Return the [X, Y] coordinate for the center point of the cell that contains the specified text.  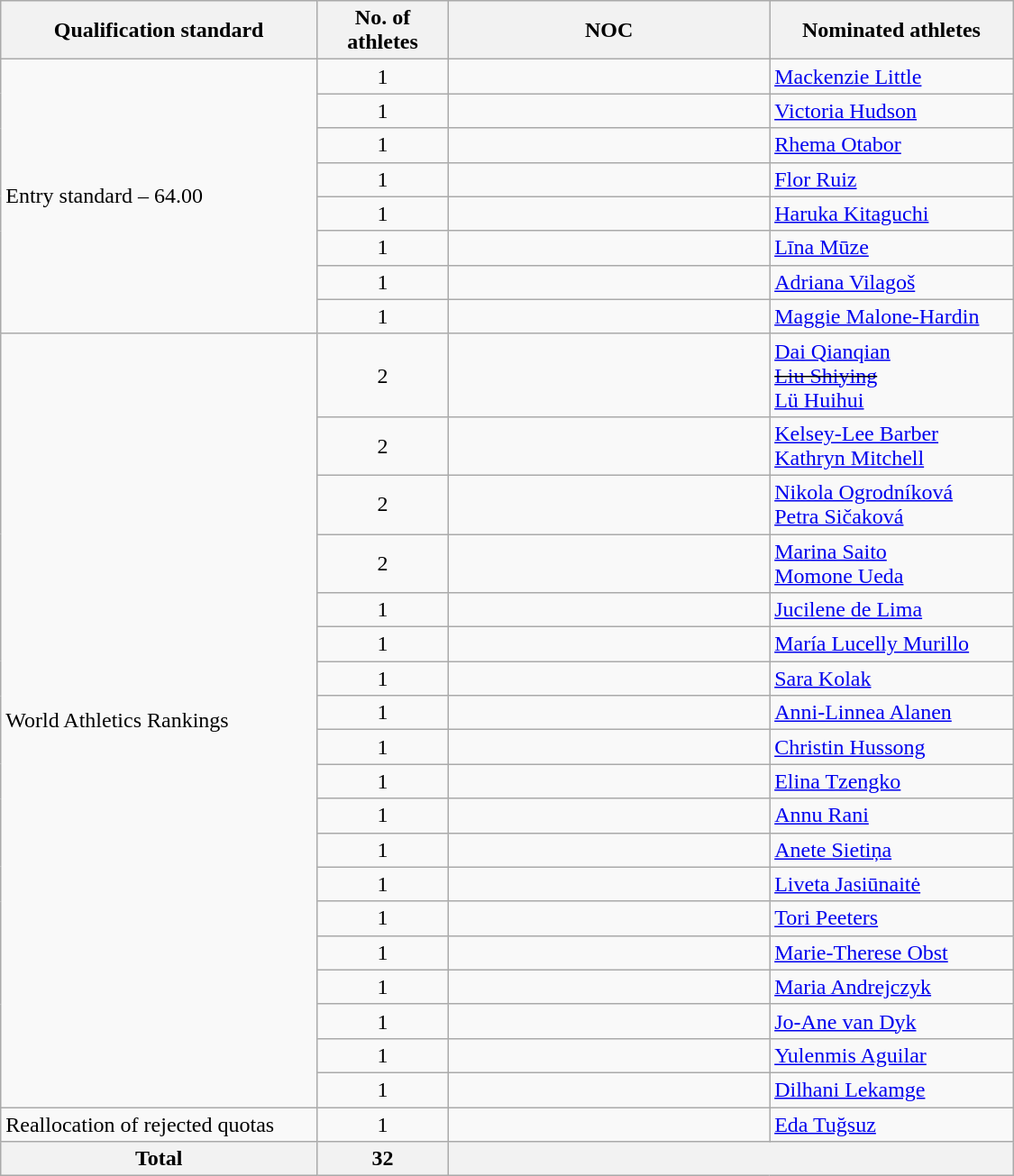
Maria Andrejczyk [892, 987]
Flor Ruiz [892, 179]
Total [159, 1159]
Marina SaitoMomone Ueda [892, 562]
Qualification standard [159, 31]
Victoria Hudson [892, 111]
Jucilene de Lima [892, 610]
Sara Kolak [892, 679]
Nikola OgrodníkováPetra Sičaková [892, 505]
Marie-Therese Obst [892, 953]
Adriana Vilagoš [892, 282]
Eda Tuğsuz [892, 1124]
Haruka Kitaguchi [892, 214]
32 [383, 1159]
Rhema Otabor [892, 145]
María Lucelly Murillo [892, 644]
Kelsey-Lee BarberKathryn Mitchell [892, 445]
Nominated athletes [892, 31]
Tori Peeters [892, 918]
Anete Sietiņa [892, 850]
Liveta Jasiūnaitė [892, 884]
Līna Mūze [892, 248]
Jo-Ane van Dyk [892, 1021]
Elina Tzengko [892, 781]
Yulenmis Aguilar [892, 1055]
Christin Hussong [892, 747]
Dilhani Lekamge [892, 1089]
World Athletics Rankings [159, 720]
Maggie Malone-Hardin [892, 316]
No. of athletes [383, 31]
Dai QianqianLiu ShiyingLü Huihui [892, 375]
Anni-Linnea Alanen [892, 713]
Reallocation of rejected quotas [159, 1124]
Mackenzie Little [892, 77]
Entry standard – 64.00 [159, 196]
NOC [609, 31]
Annu Rani [892, 816]
